Locate the cell with the specified text and output its [X, Y] center coordinate. 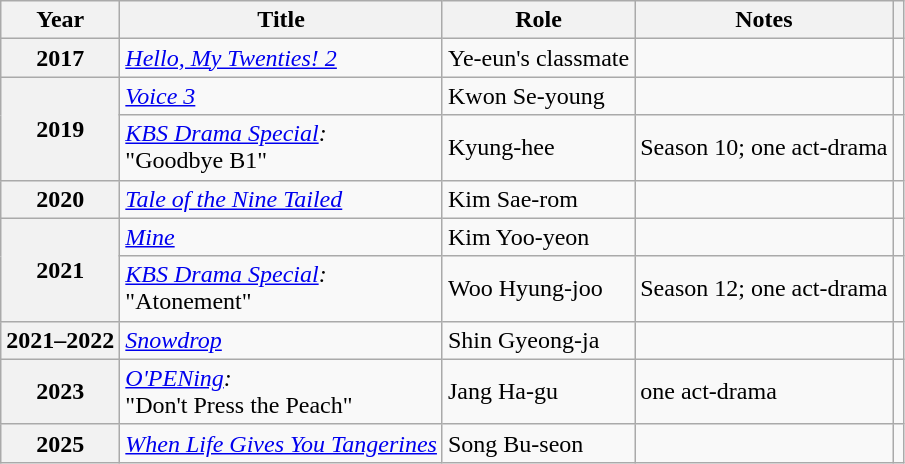
2020 [60, 199]
Year [60, 20]
Kwon Se-young [538, 96]
Snowdrop [282, 340]
Voice 3 [282, 96]
Kyung-hee [538, 148]
When Life Gives You Tangerines [282, 443]
O'PENing:"Don't Press the Peach" [282, 392]
Jang Ha-gu [538, 392]
Kim Sae-rom [538, 199]
2021 [60, 270]
one act-drama [764, 392]
Tale of the Nine Tailed [282, 199]
Season 10; one act-drama [764, 148]
Hello, My Twenties! 2 [282, 58]
Shin Gyeong-ja [538, 340]
2021–2022 [60, 340]
KBS Drama Special:"Atonement" [282, 288]
Ye-eun's classmate [538, 58]
Mine [282, 237]
2017 [60, 58]
Notes [764, 20]
Song Bu-seon [538, 443]
Title [282, 20]
Kim Yoo-yeon [538, 237]
KBS Drama Special:"Goodbye B1" [282, 148]
2025 [60, 443]
Season 12; one act-drama [764, 288]
Woo Hyung-joo [538, 288]
Role [538, 20]
2023 [60, 392]
2019 [60, 128]
